Search for the cell housing the specified text and yield its [x, y] center coordinate. 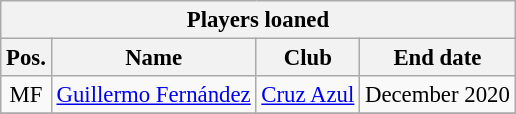
Cruz Azul [308, 95]
Pos. [26, 58]
Club [308, 58]
MF [26, 95]
Name [154, 58]
December 2020 [438, 95]
End date [438, 58]
Guillermo Fernández [154, 95]
Players loaned [258, 20]
